Provide the [X, Y] coordinate of the cell's center where the given text is located.  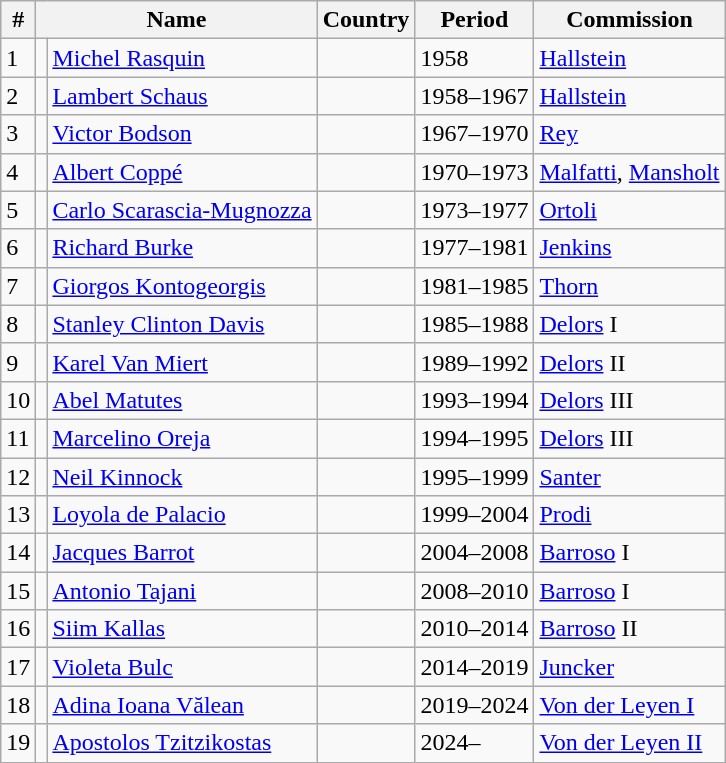
Violeta Bulc [182, 667]
8 [18, 324]
Carlo Scarascia-Mugnozza [182, 210]
Santer [630, 477]
Victor Bodson [182, 134]
1958–1967 [474, 96]
Prodi [630, 515]
1995–1999 [474, 477]
1989–1992 [474, 362]
Antonio Tajani [182, 591]
2019–2024 [474, 705]
Delors II [630, 362]
1958 [474, 58]
9 [18, 362]
16 [18, 629]
Von der Leyen I [630, 705]
Delors I [630, 324]
1970–1973 [474, 172]
2 [18, 96]
Loyola de Palacio [182, 515]
Marcelino Oreja [182, 438]
Adina Ioana Vălean [182, 705]
Stanley Clinton Davis [182, 324]
Juncker [630, 667]
10 [18, 400]
Country [366, 20]
Lambert Schaus [182, 96]
18 [18, 705]
19 [18, 743]
Rey [630, 134]
1999–2004 [474, 515]
Von der Leyen II [630, 743]
1977–1981 [474, 248]
5 [18, 210]
Name [176, 20]
2008–2010 [474, 591]
Albert Coppé [182, 172]
6 [18, 248]
1 [18, 58]
Giorgos Kontogeorgis [182, 286]
17 [18, 667]
7 [18, 286]
13 [18, 515]
Ortoli [630, 210]
11 [18, 438]
12 [18, 477]
# [18, 20]
Karel Van Miert [182, 362]
4 [18, 172]
1967–1970 [474, 134]
Siim Kallas [182, 629]
2004–2008 [474, 553]
Barroso II [630, 629]
Period [474, 20]
1985–1988 [474, 324]
2010–2014 [474, 629]
Jenkins [630, 248]
Abel Matutes [182, 400]
Neil Kinnock [182, 477]
Richard Burke [182, 248]
Michel Rasquin [182, 58]
2024– [474, 743]
Jacques Barrot [182, 553]
1994–1995 [474, 438]
1973–1977 [474, 210]
2014–2019 [474, 667]
14 [18, 553]
Malfatti, Mansholt [630, 172]
Thorn [630, 286]
Apostolos Tzitzikostas [182, 743]
1993–1994 [474, 400]
3 [18, 134]
Commission [630, 20]
1981–1985 [474, 286]
15 [18, 591]
